Identify which cell holds the provided text, then report its (x, y) central coordinate. 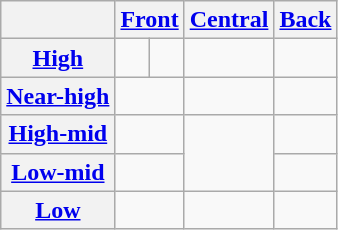
High-mid (58, 134)
Near-high (58, 96)
Central (229, 20)
Low-mid (58, 172)
Front (150, 20)
Back (306, 20)
Low (58, 210)
High (58, 58)
